Extract the (x, y) coordinate from the center of the cell holding the provided text.  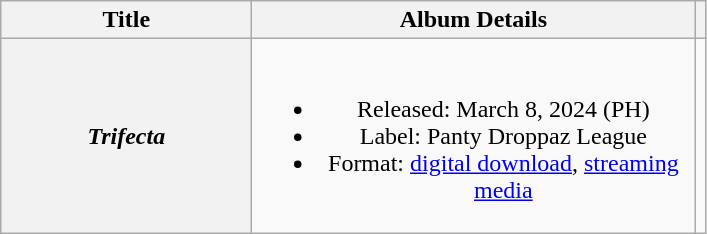
Released: March 8, 2024 (PH)Label: Panty Droppaz LeagueFormat: digital download, streaming media (474, 136)
Title (126, 20)
Album Details (474, 20)
Trifecta (126, 136)
